Output the [X, Y] coordinate of the center of the cell containing the given text.  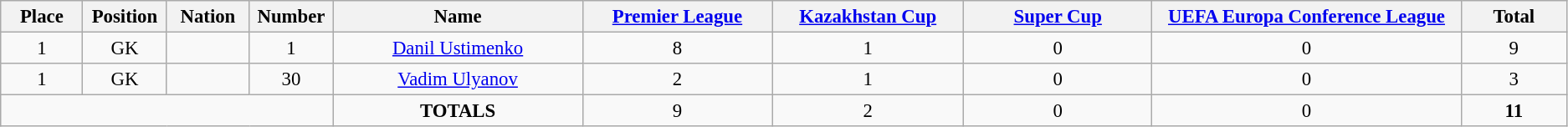
3 [1514, 79]
Kazakhstan Cup [869, 17]
Super Cup [1058, 17]
Premier League [678, 17]
Place [42, 17]
30 [291, 79]
TOTALS [458, 111]
Nation [208, 17]
Total [1514, 17]
UEFA Europa Conference League [1307, 17]
Danil Ustimenko [458, 48]
11 [1514, 111]
Position [125, 17]
Vadim Ulyanov [458, 79]
8 [678, 48]
Number [291, 17]
Name [458, 17]
